Capture the cell that displays the provided text and extract its (x, y) central coordinate. 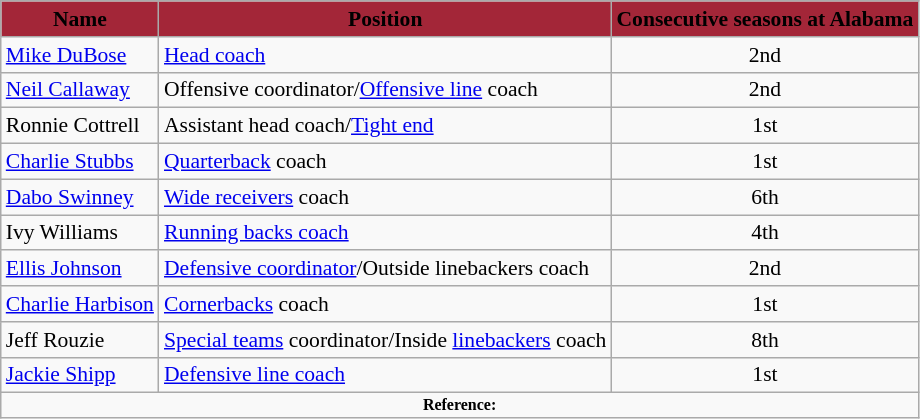
Assistant head coach/Tight end (386, 126)
Position (386, 19)
Running backs coach (386, 233)
Head coach (386, 55)
4th (764, 233)
Ellis Johnson (80, 269)
Defensive line coach (386, 375)
8th (764, 340)
Charlie Stubbs (80, 162)
6th (764, 197)
Dabo Swinney (80, 197)
Ronnie Cottrell (80, 126)
Defensive coordinator/Outside linebackers coach (386, 269)
Mike DuBose (80, 55)
Cornerbacks coach (386, 304)
Consecutive seasons at Alabama (764, 19)
Charlie Harbison (80, 304)
Special teams coordinator/Inside linebackers coach (386, 340)
Jeff Rouzie (80, 340)
Reference: (460, 405)
Name (80, 19)
Offensive coordinator/Offensive line coach (386, 90)
Quarterback coach (386, 162)
Wide receivers coach (386, 197)
Neil Callaway (80, 90)
Jackie Shipp (80, 375)
Ivy Williams (80, 233)
